Pinpoint the cell where the given text exists, returning its [X, Y] midpoint coordinate. 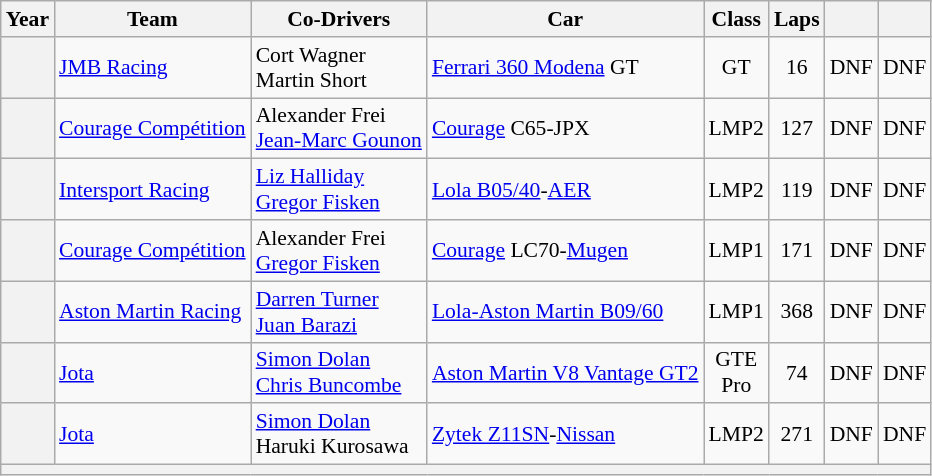
Aston Martin Racing [152, 312]
Zytek Z11SN-Nissan [566, 434]
Car [566, 19]
Lola B05/40-AER [566, 190]
Courage LC70-Mugen [566, 250]
368 [797, 312]
Liz Halliday Gregor Fisken [339, 190]
Class [736, 19]
GT [736, 68]
Courage C65-JPX [566, 128]
127 [797, 128]
271 [797, 434]
Simon Dolan Haruki Kurosawa [339, 434]
Alexander Frei Jean-Marc Gounon [339, 128]
JMB Racing [152, 68]
Co-Drivers [339, 19]
Alexander Frei Gregor Fisken [339, 250]
Cort Wagner Martin Short [339, 68]
16 [797, 68]
171 [797, 250]
Laps [797, 19]
Simon Dolan Chris Buncombe [339, 372]
Year [28, 19]
Team [152, 19]
Aston Martin V8 Vantage GT2 [566, 372]
GTEPro [736, 372]
Ferrari 360 Modena GT [566, 68]
119 [797, 190]
Darren Turner Juan Barazi [339, 312]
74 [797, 372]
Lola-Aston Martin B09/60 [566, 312]
Intersport Racing [152, 190]
